Return [X, Y] of the center of cell containing provided text 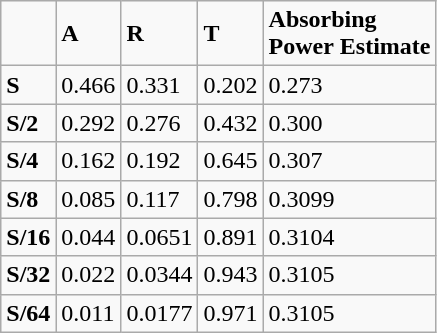
0.307 [350, 161]
0.202 [230, 85]
0.971 [230, 313]
S/4 [28, 161]
R [160, 34]
S/32 [28, 275]
0.331 [160, 85]
0.276 [160, 123]
0.011 [88, 313]
0.3099 [350, 199]
0.273 [350, 85]
S/2 [28, 123]
S/16 [28, 237]
0.192 [160, 161]
0.3104 [350, 237]
S/64 [28, 313]
0.943 [230, 275]
0.022 [88, 275]
0.292 [88, 123]
T [230, 34]
0.0177 [160, 313]
0.117 [160, 199]
0.085 [88, 199]
0.0344 [160, 275]
S/8 [28, 199]
0.0651 [160, 237]
A [88, 34]
S [28, 85]
0.432 [230, 123]
0.162 [88, 161]
0.044 [88, 237]
0.466 [88, 85]
0.645 [230, 161]
0.798 [230, 199]
AbsorbingPower Estimate [350, 34]
0.300 [350, 123]
0.891 [230, 237]
